Search for the cell housing the specified text and yield its (x, y) center coordinate. 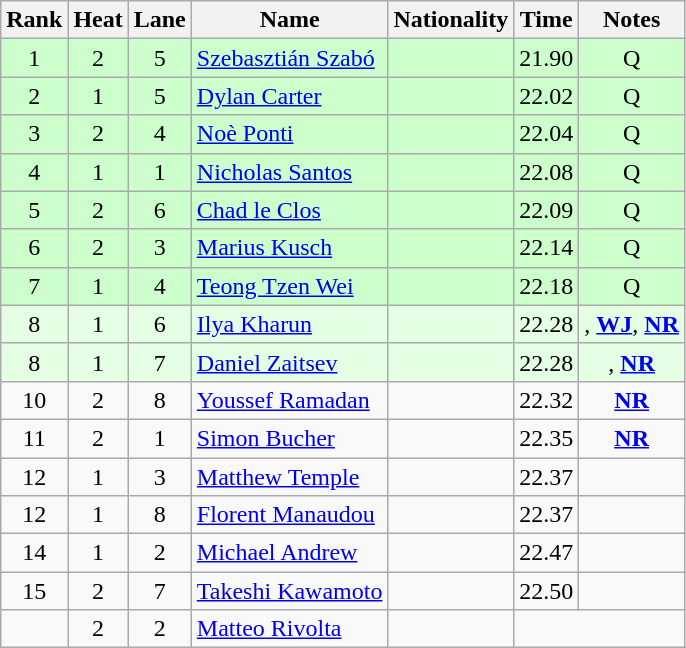
Lane (160, 20)
Daniel Zaitsev (290, 362)
Notes (632, 20)
22.35 (546, 438)
22.14 (546, 248)
21.90 (546, 58)
22.18 (546, 286)
Takeshi Kawamoto (290, 591)
Florent Manaudou (290, 515)
Marius Kusch (290, 248)
Chad le Clos (290, 210)
Time (546, 20)
Youssef Ramadan (290, 400)
22.47 (546, 553)
Matthew Temple (290, 477)
Name (290, 20)
22.02 (546, 96)
22.08 (546, 172)
Ilya Kharun (290, 324)
Heat (98, 20)
, NR (632, 362)
Simon Bucher (290, 438)
, WJ, NR (632, 324)
Nicholas Santos (290, 172)
15 (34, 591)
Noè Ponti (290, 134)
22.50 (546, 591)
Szebasztián Szabó (290, 58)
Dylan Carter (290, 96)
Nationality (451, 20)
Rank (34, 20)
22.32 (546, 400)
22.09 (546, 210)
14 (34, 553)
10 (34, 400)
22.04 (546, 134)
11 (34, 438)
Michael Andrew (290, 553)
Teong Tzen Wei (290, 286)
Matteo Rivolta (290, 629)
